Find where the given text appears and provide that cell's center as [X, Y] coordinate. 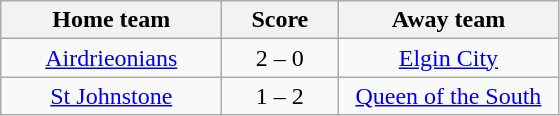
Airdrieonians [112, 58]
Queen of the South [448, 96]
Home team [112, 20]
Away team [448, 20]
1 – 2 [280, 96]
2 – 0 [280, 58]
Score [280, 20]
Elgin City [448, 58]
St Johnstone [112, 96]
